Provide the (X, Y) coordinate of the cell's center where the given text is located.  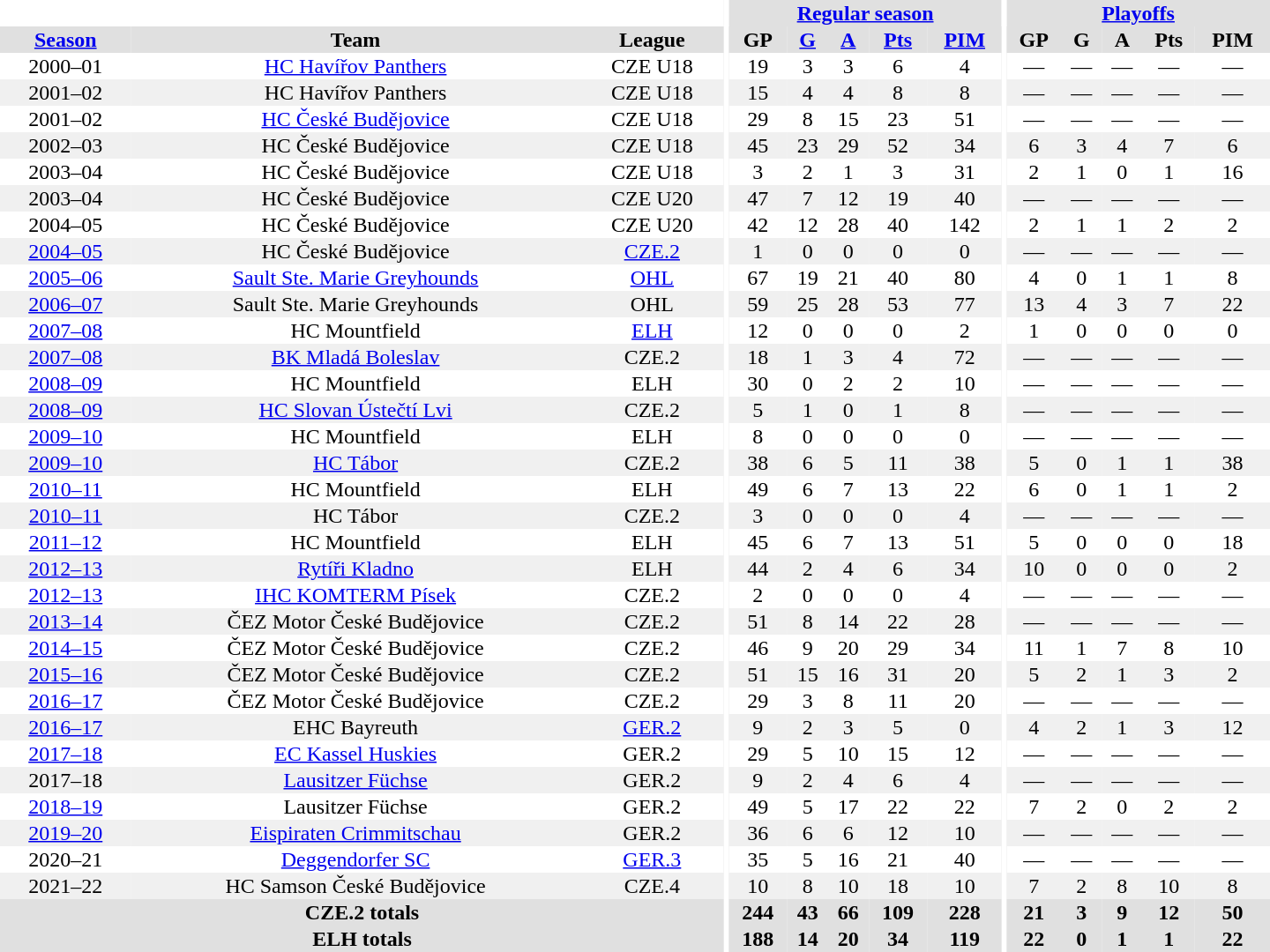
59 (758, 304)
2015–16 (65, 674)
142 (965, 225)
2014–15 (65, 648)
44 (758, 569)
CZE.4 (653, 886)
2019–20 (65, 833)
77 (965, 304)
Deggendorfer SC (355, 859)
188 (758, 939)
228 (965, 912)
36 (758, 833)
HC Slovan Ústečtí Lvi (355, 410)
46 (758, 648)
72 (965, 357)
17 (848, 807)
67 (758, 278)
Season (65, 40)
CZE.2 totals (362, 912)
244 (758, 912)
80 (965, 278)
42 (758, 225)
50 (1233, 912)
2011–12 (65, 542)
EHC Bayreuth (355, 727)
IHC KOMTERM Písek (355, 595)
30 (758, 383)
2005–06 (65, 278)
25 (808, 304)
53 (898, 304)
BK Mladá Boleslav (355, 357)
2018–19 (65, 807)
ELH totals (362, 939)
35 (758, 859)
EC Kassel Huskies (355, 754)
Eispiraten Crimmitschau (355, 833)
2002–03 (65, 145)
Playoffs (1138, 13)
2013–14 (65, 621)
Regular season (865, 13)
52 (898, 145)
GER.3 (653, 859)
43 (808, 912)
2006–07 (65, 304)
109 (898, 912)
119 (965, 939)
47 (758, 198)
66 (848, 912)
Team (355, 40)
Rytíři Kladno (355, 569)
2000–01 (65, 66)
HC Samson České Budějovice (355, 886)
2020–21 (65, 859)
2021–22 (65, 886)
League (653, 40)
